Pinpoint the cell where the given text exists, returning its [x, y] midpoint coordinate. 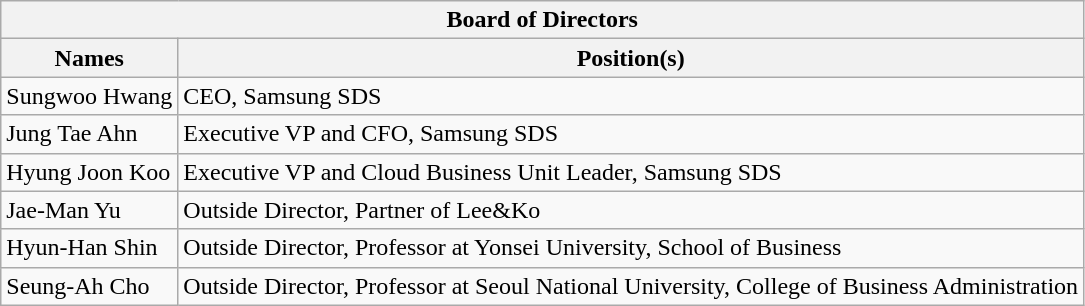
Sungwoo Hwang [90, 96]
Outside Director, Professor at Yonsei University, School of Business [631, 248]
CEO, Samsung SDS [631, 96]
Names [90, 58]
Jae-Man Yu [90, 210]
Position(s) [631, 58]
Hyun-Han Shin [90, 248]
Jung Tae Ahn [90, 134]
Executive VP and Cloud Business Unit Leader, Samsung SDS [631, 172]
Outside Director, Professor at Seoul National University, College of Business Administration [631, 286]
Board of Directors [542, 20]
Hyung Joon Koo [90, 172]
Outside Director, Partner of Lee&Ko [631, 210]
Seung-Ah Cho [90, 286]
Executive VP and CFO, Samsung SDS [631, 134]
